Scan for the cell matching the given text and deliver its [X, Y] coordinate at center. 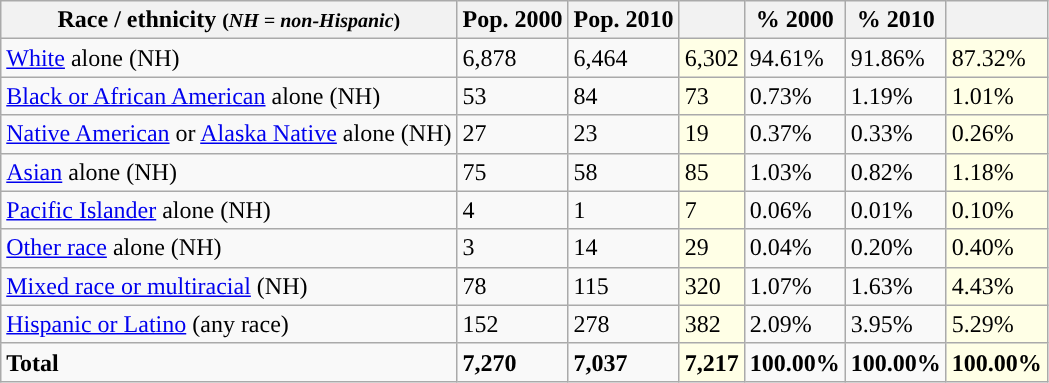
0.37% [794, 134]
6,302 [712, 58]
0.01% [896, 210]
1.19% [896, 96]
1.63% [896, 286]
6,878 [512, 58]
1.07% [794, 286]
Other race alone (NH) [229, 248]
7 [712, 210]
278 [624, 324]
Race / ethnicity (NH = non-Hispanic) [229, 20]
6,464 [624, 58]
85 [712, 172]
1.03% [794, 172]
White alone (NH) [229, 58]
Hispanic or Latino (any race) [229, 324]
0.10% [996, 210]
94.61% [794, 58]
0.33% [896, 134]
73 [712, 96]
4 [512, 210]
% 2000 [794, 20]
29 [712, 248]
23 [624, 134]
382 [712, 324]
5.29% [996, 324]
87.32% [996, 58]
1.01% [996, 96]
0.73% [794, 96]
1 [624, 210]
3 [512, 248]
78 [512, 286]
19 [712, 134]
Total [229, 362]
3.95% [896, 324]
4.43% [996, 286]
1.18% [996, 172]
0.04% [794, 248]
14 [624, 248]
7,270 [512, 362]
84 [624, 96]
53 [512, 96]
0.06% [794, 210]
27 [512, 134]
91.86% [896, 58]
Pop. 2000 [512, 20]
Pacific Islander alone (NH) [229, 210]
0.82% [896, 172]
Mixed race or multiracial (NH) [229, 286]
115 [624, 286]
Black or African American alone (NH) [229, 96]
320 [712, 286]
0.20% [896, 248]
7,037 [624, 362]
75 [512, 172]
7,217 [712, 362]
152 [512, 324]
2.09% [794, 324]
Pop. 2010 [624, 20]
% 2010 [896, 20]
0.40% [996, 248]
Asian alone (NH) [229, 172]
58 [624, 172]
0.26% [996, 134]
Native American or Alaska Native alone (NH) [229, 134]
